Return (X, Y) of the center of cell containing provided text 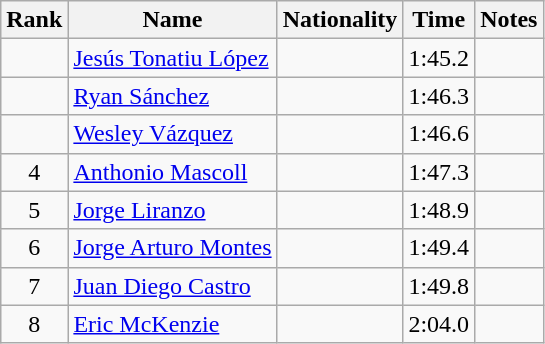
1:49.8 (439, 286)
Ryan Sánchez (172, 96)
Notes (509, 20)
1:49.4 (439, 248)
2:04.0 (439, 324)
Jorge Liranzo (172, 210)
6 (34, 248)
5 (34, 210)
Jorge Arturo Montes (172, 248)
1:45.2 (439, 58)
Nationality (340, 20)
1:46.3 (439, 96)
Rank (34, 20)
Jesús Tonatiu López (172, 58)
1:48.9 (439, 210)
Anthonio Mascoll (172, 172)
7 (34, 286)
1:46.6 (439, 134)
Wesley Vázquez (172, 134)
Time (439, 20)
Juan Diego Castro (172, 286)
4 (34, 172)
Name (172, 20)
8 (34, 324)
1:47.3 (439, 172)
Eric McKenzie (172, 324)
